Provide the [X, Y] coordinate of the cell's center where the given text is located.  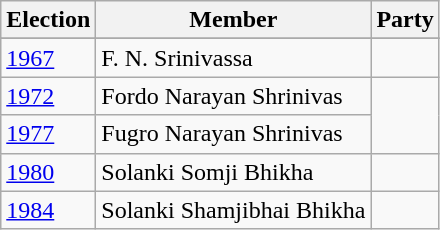
Fordo Narayan Shrinivas [234, 96]
1980 [48, 172]
1984 [48, 210]
Solanki Somji Bhikha [234, 172]
F. N. Srinivassa [234, 58]
Election [48, 20]
Solanki Shamjibhai Bhikha [234, 210]
Fugro Narayan Shrinivas [234, 134]
1967 [48, 58]
Party [405, 20]
Member [234, 20]
1977 [48, 134]
1972 [48, 96]
